Capture the cell that displays the provided text and extract its (X, Y) central coordinate. 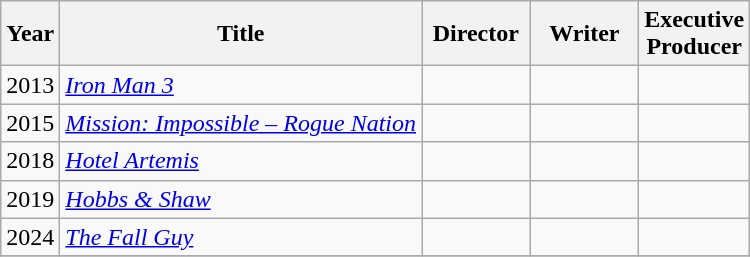
Hobbs & Shaw (241, 199)
2013 (30, 85)
ExecutiveProducer (694, 34)
2015 (30, 123)
Mission: Impossible – Rogue Nation (241, 123)
Director (476, 34)
Year (30, 34)
Title (241, 34)
2024 (30, 237)
Hotel Artemis (241, 161)
Writer (584, 34)
The Fall Guy (241, 237)
Iron Man 3 (241, 85)
2018 (30, 161)
2019 (30, 199)
